Detect which cell encompasses the target text, then output its (x, y) center coordinate. 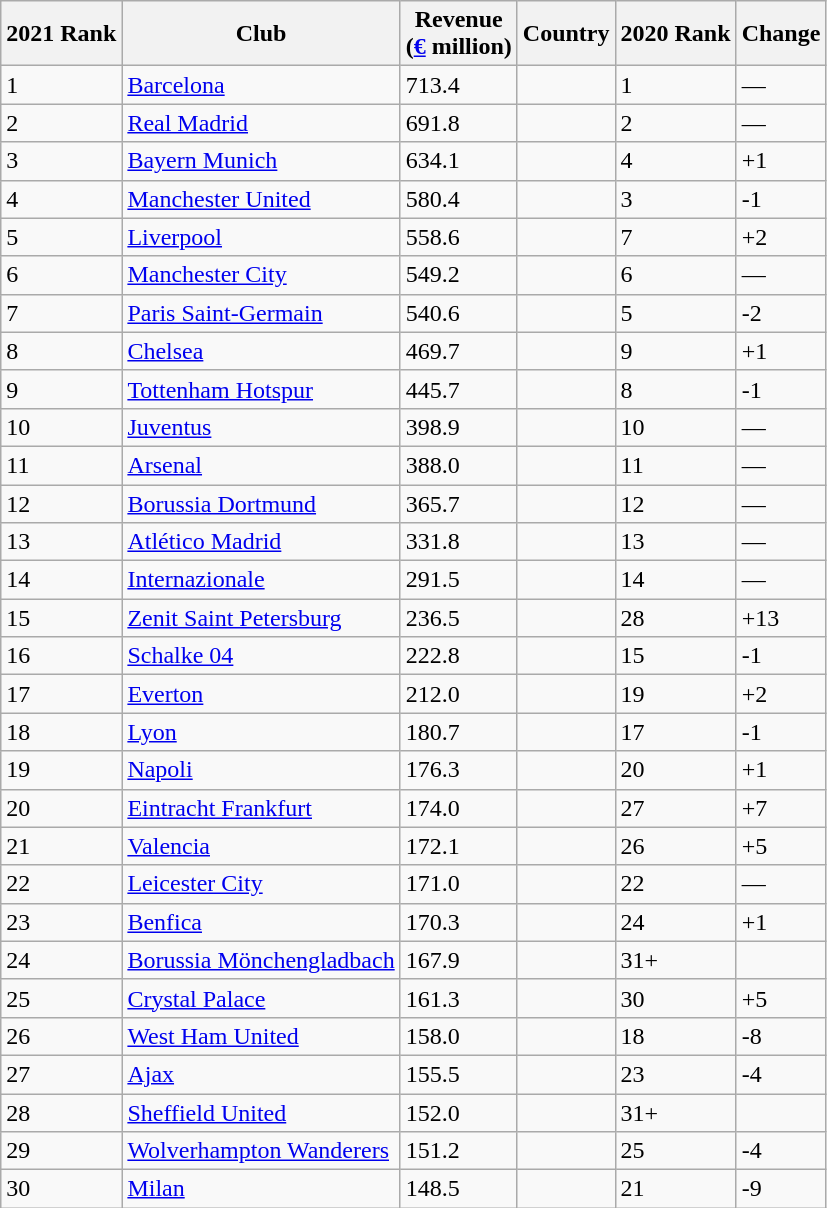
540.6 (458, 313)
29 (62, 1151)
Club (261, 34)
Juventus (261, 427)
212.0 (458, 694)
158.0 (458, 1036)
-9 (781, 1189)
236.5 (458, 618)
558.6 (458, 237)
Zenit Saint Petersburg (261, 618)
161.3 (458, 998)
148.5 (458, 1189)
469.7 (458, 351)
Real Madrid (261, 123)
Everton (261, 694)
Barcelona (261, 85)
2020 Rank (676, 34)
Liverpool (261, 237)
Ajax (261, 1074)
West Ham United (261, 1036)
Schalke 04 (261, 656)
Tottenham Hotspur (261, 389)
Leicester City (261, 884)
Internazionale (261, 580)
365.7 (458, 503)
172.1 (458, 846)
Lyon (261, 732)
174.0 (458, 808)
180.7 (458, 732)
Manchester City (261, 275)
549.2 (458, 275)
Change (781, 34)
445.7 (458, 389)
Revenue (€ million) (458, 34)
151.2 (458, 1151)
176.3 (458, 770)
171.0 (458, 884)
580.4 (458, 199)
Benfica (261, 922)
Paris Saint-Germain (261, 313)
222.8 (458, 656)
691.8 (458, 123)
-2 (781, 313)
Milan (261, 1189)
Sheffield United (261, 1113)
388.0 (458, 465)
Eintracht Frankfurt (261, 808)
Crystal Palace (261, 998)
Valencia (261, 846)
Borussia Dortmund (261, 503)
Napoli (261, 770)
167.9 (458, 960)
Country (566, 34)
16 (62, 656)
155.5 (458, 1074)
+13 (781, 618)
Chelsea (261, 351)
398.9 (458, 427)
152.0 (458, 1113)
170.3 (458, 922)
713.4 (458, 85)
-8 (781, 1036)
2021 Rank (62, 34)
Atlético Madrid (261, 542)
331.8 (458, 542)
Borussia Mönchengladbach (261, 960)
Manchester United (261, 199)
Arsenal (261, 465)
Wolverhampton Wanderers (261, 1151)
291.5 (458, 580)
634.1 (458, 161)
+7 (781, 808)
Bayern Munich (261, 161)
